Provide the [x, y] coordinate of the cell's center where the given text is located.  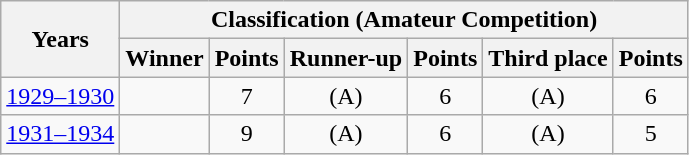
1931–1934 [60, 134]
Winner [164, 58]
Runner-up [346, 58]
9 [246, 134]
5 [650, 134]
Third place [548, 58]
Years [60, 39]
7 [246, 96]
1929–1930 [60, 96]
Classification (Amateur Competition) [404, 20]
